For the text-containing cell, return its midpoint in (x, y) coordinate format. 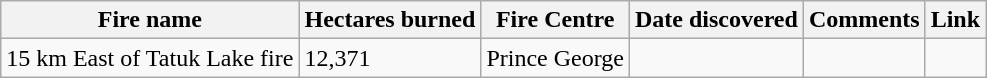
Fire Centre (556, 20)
Hectares burned (390, 20)
Date discovered (716, 20)
Fire name (150, 20)
12,371 (390, 58)
Link (955, 20)
Comments (864, 20)
Prince George (556, 58)
15 km East of Tatuk Lake fire (150, 58)
